Find where the given text appears and provide that cell's center as [x, y] coordinate. 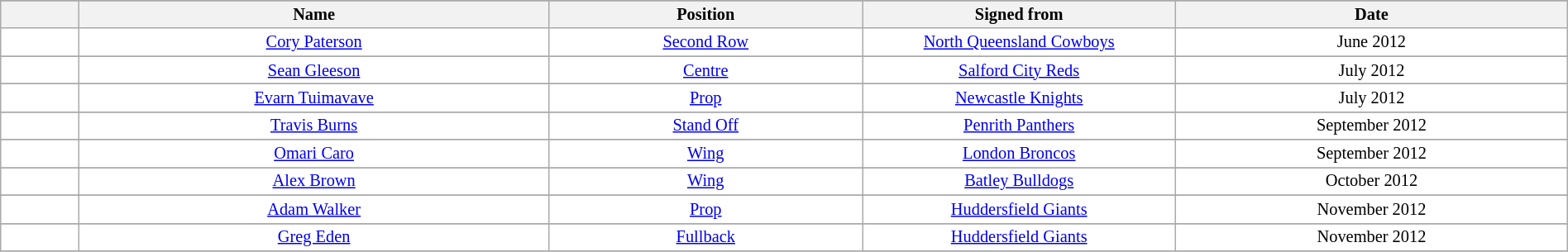
Salford City Reds [1019, 70]
Penrith Panthers [1019, 126]
June 2012 [1372, 42]
Second Row [706, 42]
Adam Walker [313, 209]
Stand Off [706, 126]
Batley Bulldogs [1019, 181]
London Broncos [1019, 154]
North Queensland Cowboys [1019, 42]
Travis Burns [313, 126]
Name [313, 14]
Alex Brown [313, 181]
Signed from [1019, 14]
Cory Paterson [313, 42]
Centre [706, 70]
Evarn Tuimavave [313, 97]
Newcastle Knights [1019, 97]
Position [706, 14]
Greg Eden [313, 237]
October 2012 [1372, 181]
Fullback [706, 237]
Omari Caro [313, 154]
Date [1372, 14]
Sean Gleeson [313, 70]
